Output the (x, y) coordinate of the center of the cell containing the given text.  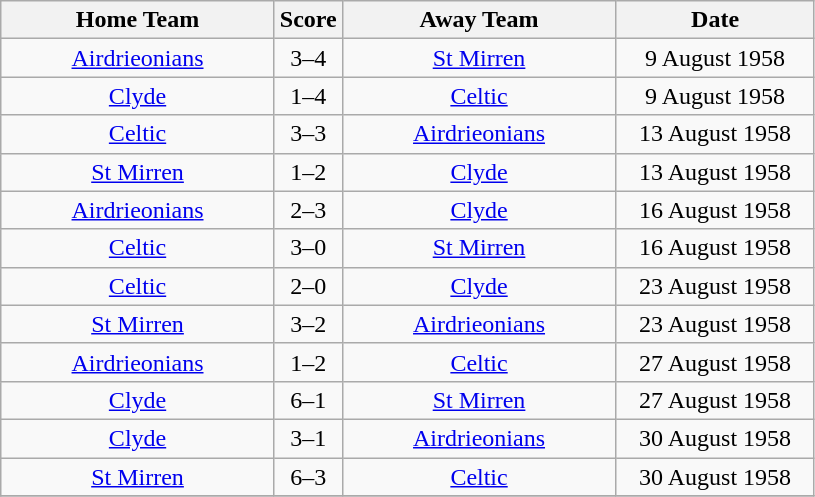
Away Team (479, 20)
3–4 (308, 58)
3–1 (308, 438)
2–0 (308, 286)
6–1 (308, 400)
6–3 (308, 477)
3–3 (308, 134)
Date (716, 20)
3–2 (308, 324)
2–3 (308, 210)
3–0 (308, 248)
Home Team (138, 20)
1–4 (308, 96)
Score (308, 20)
